Provide the [x, y] coordinate of the cell's center where the given text is located.  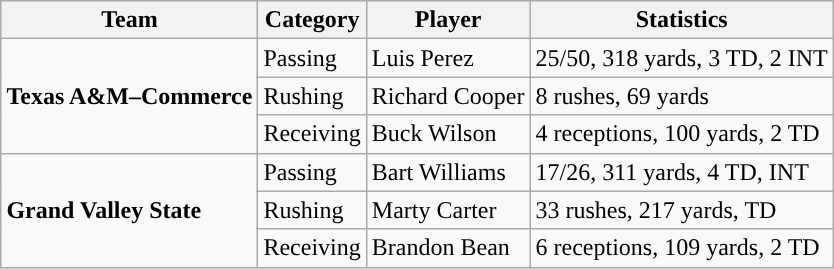
17/26, 311 yards, 4 TD, INT [682, 172]
Team [130, 20]
Buck Wilson [448, 134]
Richard Cooper [448, 96]
Statistics [682, 20]
Category [312, 20]
Grand Valley State [130, 210]
6 receptions, 109 yards, 2 TD [682, 248]
Luis Perez [448, 58]
Bart Williams [448, 172]
Brandon Bean [448, 248]
Texas A&M–Commerce [130, 96]
25/50, 318 yards, 3 TD, 2 INT [682, 58]
33 rushes, 217 yards, TD [682, 210]
Player [448, 20]
Marty Carter [448, 210]
4 receptions, 100 yards, 2 TD [682, 134]
8 rushes, 69 yards [682, 96]
